Detect which cell encompasses the target text, then output its [X, Y] center coordinate. 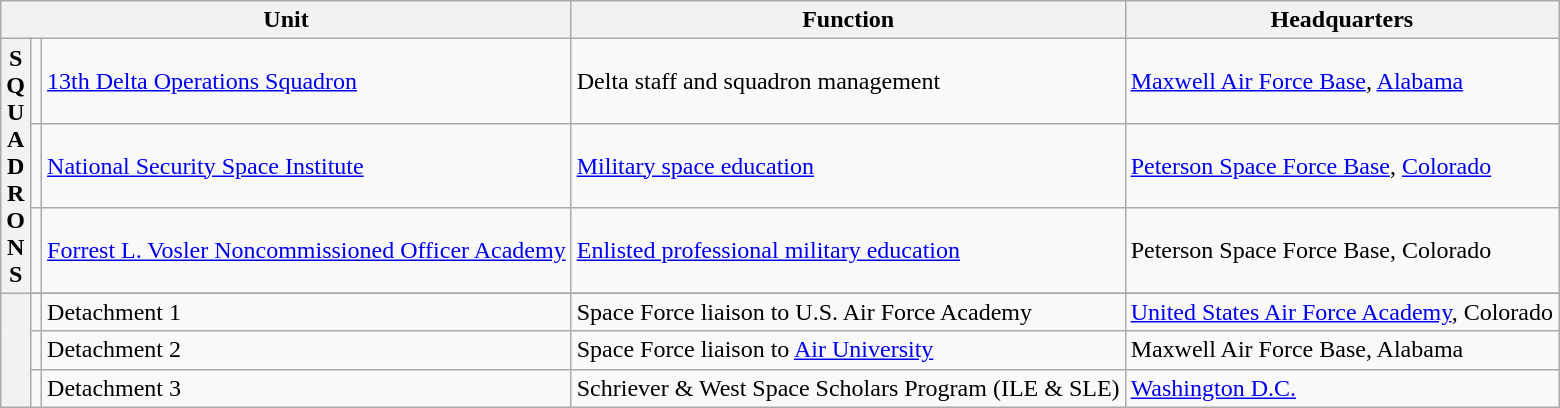
Space Force liaison to U.S. Air Force Academy [848, 312]
National Security Space Institute [307, 166]
Function [848, 20]
Schriever & West Space Scholars Program (ILE & SLE) [848, 388]
SQUADRONS [16, 166]
Headquarters [1342, 20]
Washington D.C. [1342, 388]
Delta staff and squadron management [848, 82]
Enlisted professional military education [848, 250]
United States Air Force Academy, Colorado [1342, 312]
Detachment 1 [307, 312]
Detachment 3 [307, 388]
Military space education [848, 166]
Space Force liaison to Air University [848, 350]
Forrest L. Vosler Noncommissioned Officer Academy [307, 250]
Detachment 2 [307, 350]
13th Delta Operations Squadron [307, 82]
Unit [286, 20]
